Search for the cell housing the specified text and yield its [X, Y] center coordinate. 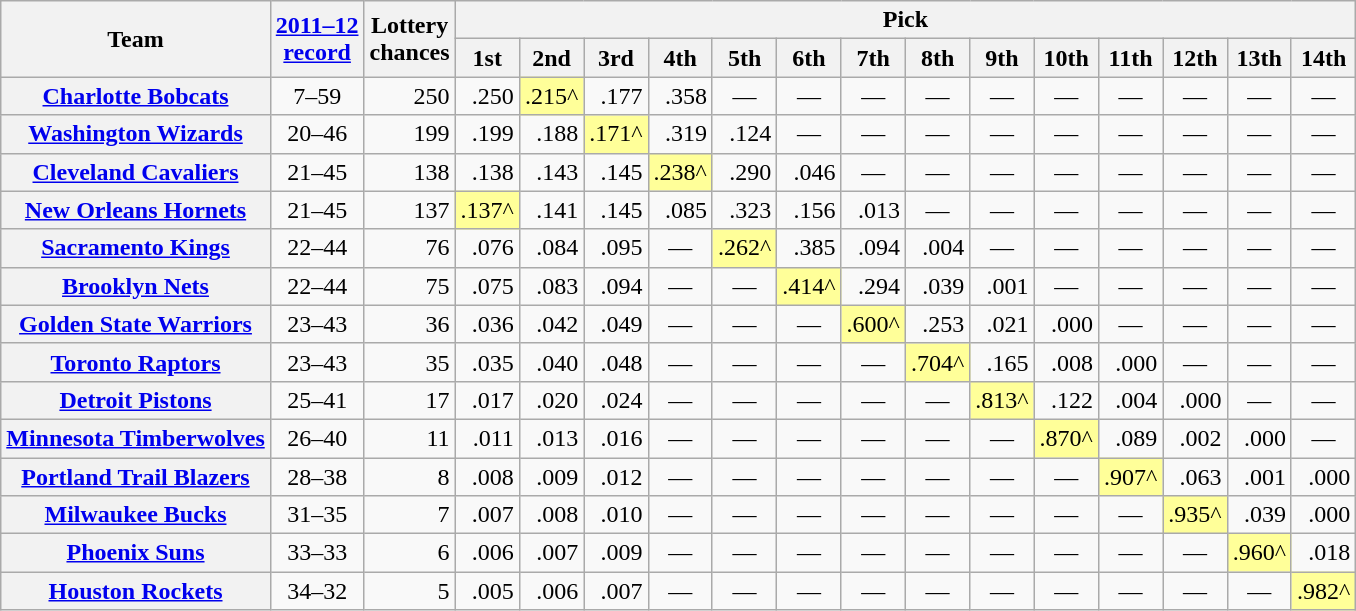
8 [410, 477]
.199 [487, 134]
.215^ [551, 96]
.002 [1195, 438]
76 [410, 248]
10th [1066, 58]
Detroit Pistons [136, 400]
.319 [680, 134]
Lotterychances [410, 39]
75 [410, 286]
26–40 [317, 438]
.012 [616, 477]
.907^ [1130, 477]
Cleveland Cavaliers [136, 172]
.358 [680, 96]
31–35 [317, 515]
.137^ [487, 210]
199 [410, 134]
.016 [616, 438]
34–32 [317, 591]
Milwaukee Bucks [136, 515]
.143 [551, 172]
.042 [551, 324]
.011 [487, 438]
25–41 [317, 400]
.294 [873, 286]
Phoenix Suns [136, 553]
.290 [744, 172]
Portland Trail Blazers [136, 477]
.238^ [680, 172]
.018 [1323, 553]
33–33 [317, 553]
.323 [744, 210]
28–38 [317, 477]
.083 [551, 286]
8th [937, 58]
14th [1323, 58]
.138 [487, 172]
7 [410, 515]
.982^ [1323, 591]
6th [809, 58]
.048 [616, 362]
12th [1195, 58]
6 [410, 553]
.075 [487, 286]
Houston Rockets [136, 591]
7th [873, 58]
.020 [551, 400]
Brooklyn Nets [136, 286]
.049 [616, 324]
.704^ [937, 362]
.156 [809, 210]
3rd [616, 58]
36 [410, 324]
Golden State Warriors [136, 324]
9th [1002, 58]
Pick [906, 20]
.935^ [1195, 515]
11th [1130, 58]
.414^ [809, 286]
.124 [744, 134]
.177 [616, 96]
5 [410, 591]
.084 [551, 248]
Charlotte Bobcats [136, 96]
.017 [487, 400]
Washington Wizards [136, 134]
.063 [1195, 477]
.095 [616, 248]
20–46 [317, 134]
13th [1259, 58]
.600^ [873, 324]
5th [744, 58]
.253 [937, 324]
New Orleans Hornets [136, 210]
.960^ [1259, 553]
.010 [616, 515]
137 [410, 210]
.165 [1002, 362]
2011–12record [317, 39]
1st [487, 58]
.870^ [1066, 438]
.089 [1130, 438]
Sacramento Kings [136, 248]
4th [680, 58]
Minnesota Timberwolves [136, 438]
35 [410, 362]
.035 [487, 362]
Team [136, 39]
.036 [487, 324]
7–59 [317, 96]
.040 [551, 362]
.171^ [616, 134]
.046 [809, 172]
.188 [551, 134]
138 [410, 172]
11 [410, 438]
.122 [1066, 400]
.024 [616, 400]
.021 [1002, 324]
.076 [487, 248]
.005 [487, 591]
250 [410, 96]
.262^ [744, 248]
.141 [551, 210]
.250 [487, 96]
.813^ [1002, 400]
17 [410, 400]
Toronto Raptors [136, 362]
.085 [680, 210]
.385 [809, 248]
2nd [551, 58]
